Find where the given text appears and provide that cell's center as (x, y) coordinate. 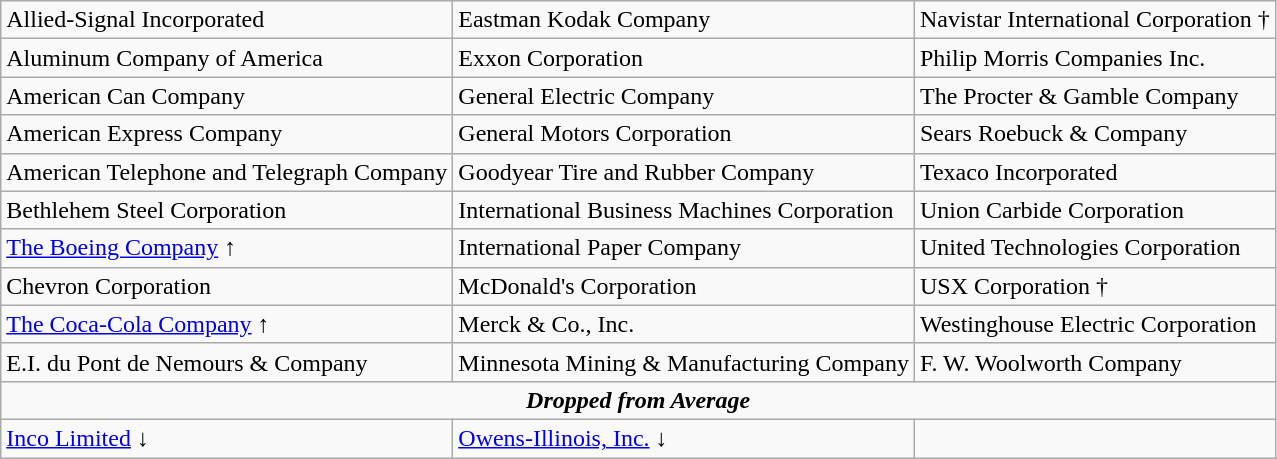
Allied-Signal Incorporated (227, 20)
Texaco Incorporated (1094, 172)
Owens-Illinois, Inc. ↓ (684, 438)
E.I. du Pont de Nemours & Company (227, 362)
Dropped from Average (638, 400)
General Motors Corporation (684, 134)
International Paper Company (684, 248)
American Can Company (227, 96)
Aluminum Company of America (227, 58)
The Procter & Gamble Company (1094, 96)
Inco Limited ↓ (227, 438)
USX Corporation † (1094, 286)
General Electric Company (684, 96)
Westinghouse Electric Corporation (1094, 324)
Navistar International Corporation † (1094, 20)
Minnesota Mining & Manufacturing Company (684, 362)
Goodyear Tire and Rubber Company (684, 172)
International Business Machines Corporation (684, 210)
American Telephone and Telegraph Company (227, 172)
McDonald's Corporation (684, 286)
Union Carbide Corporation (1094, 210)
Chevron Corporation (227, 286)
The Boeing Company ↑ (227, 248)
Merck & Co., Inc. (684, 324)
Bethlehem Steel Corporation (227, 210)
American Express Company (227, 134)
Sears Roebuck & Company (1094, 134)
Philip Morris Companies Inc. (1094, 58)
F. W. Woolworth Company (1094, 362)
Eastman Kodak Company (684, 20)
The Coca-Cola Company ↑ (227, 324)
United Technologies Corporation (1094, 248)
Exxon Corporation (684, 58)
